Return the [x, y] coordinate for the center point of the cell that contains the specified text.  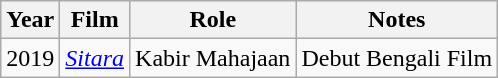
Notes [397, 20]
Sitara [95, 58]
Kabir Mahajaan [213, 58]
2019 [30, 58]
Year [30, 20]
Film [95, 20]
Debut Bengali Film [397, 58]
Role [213, 20]
